Pinpoint the cell where the given text exists, returning its [x, y] midpoint coordinate. 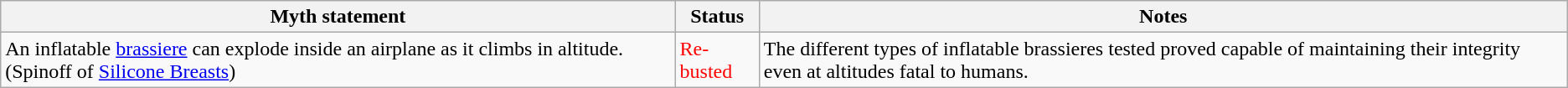
Re-busted [717, 60]
An inflatable brassiere can explode inside an airplane as it climbs in altitude. (Spinoff of Silicone Breasts) [338, 60]
The different types of inflatable brassieres tested proved capable of maintaining their integrity even at altitudes fatal to humans. [1163, 60]
Notes [1163, 17]
Status [717, 17]
Myth statement [338, 17]
